Capture the cell that displays the provided text and extract its [x, y] central coordinate. 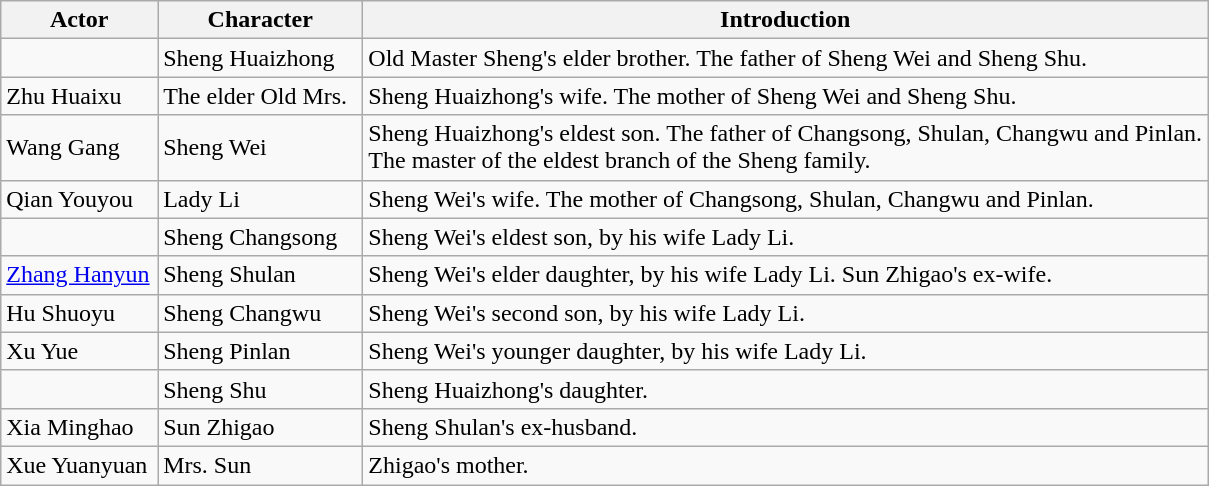
Zhigao's mother. [786, 465]
Sheng Shulan [260, 275]
Sheng Wei's eldest son, by his wife Lady Li. [786, 237]
Hu Shuoyu [80, 313]
Sheng Wei's younger daughter, by his wife Lady Li. [786, 351]
Character [260, 20]
Qian Youyou [80, 199]
Sheng Changwu [260, 313]
Old Master Sheng's elder brother. The father of Sheng Wei and Sheng Shu. [786, 58]
Sheng Wei's elder daughter, by his wife Lady Li. Sun Zhigao's ex-wife. [786, 275]
Sheng Wei's second son, by his wife Lady Li. [786, 313]
Sheng Shulan's ex-husband. [786, 427]
Sun Zhigao [260, 427]
Sheng Huaizhong's eldest son. The father of Changsong, Shulan, Changwu and Pinlan. The master of the eldest branch of the Sheng family. [786, 148]
Sheng Pinlan [260, 351]
Sheng Huaizhong's wife. The mother of Sheng Wei and Sheng Shu. [786, 96]
Mrs. Sun [260, 465]
Zhu Huaixu [80, 96]
Introduction [786, 20]
Sheng Huaizhong's daughter. [786, 389]
Sheng Shu [260, 389]
Zhang Hanyun [80, 275]
Sheng Huaizhong [260, 58]
Sheng Wei's wife. The mother of Changsong, Shulan, Changwu and Pinlan. [786, 199]
Sheng Changsong [260, 237]
Xu Yue [80, 351]
Actor [80, 20]
Lady Li [260, 199]
Sheng Wei [260, 148]
Xia Minghao [80, 427]
Xue Yuanyuan [80, 465]
The elder Old Mrs. [260, 96]
Wang Gang [80, 148]
